Identify which cell holds the provided text, then report its [X, Y] central coordinate. 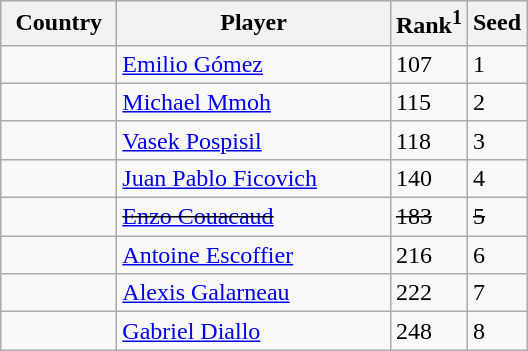
Gabriel Diallo [254, 331]
Country [59, 24]
216 [428, 255]
Enzo Couacaud [254, 217]
Alexis Galarneau [254, 293]
222 [428, 293]
2 [496, 102]
3 [496, 140]
140 [428, 178]
4 [496, 178]
Seed [496, 24]
8 [496, 331]
5 [496, 217]
248 [428, 331]
6 [496, 255]
183 [428, 217]
107 [428, 64]
115 [428, 102]
Antoine Escoffier [254, 255]
118 [428, 140]
Michael Mmoh [254, 102]
Rank1 [428, 24]
7 [496, 293]
Vasek Pospisil [254, 140]
Emilio Gómez [254, 64]
Player [254, 24]
Juan Pablo Ficovich [254, 178]
1 [496, 64]
